Determine the [X, Y] coordinate at the center of the cell enclosing the given text.  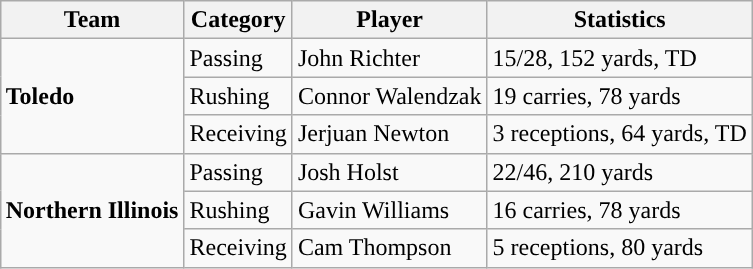
Statistics [620, 20]
Team [92, 20]
Josh Holst [390, 172]
19 carries, 78 yards [620, 96]
Category [238, 20]
Cam Thompson [390, 248]
3 receptions, 64 yards, TD [620, 134]
John Richter [390, 58]
Gavin Williams [390, 210]
Northern Illinois [92, 210]
Jerjuan Newton [390, 134]
Connor Walendzak [390, 96]
Player [390, 20]
5 receptions, 80 yards [620, 248]
15/28, 152 yards, TD [620, 58]
16 carries, 78 yards [620, 210]
Toledo [92, 96]
22/46, 210 yards [620, 172]
